Search for the cell housing the specified text and yield its (x, y) center coordinate. 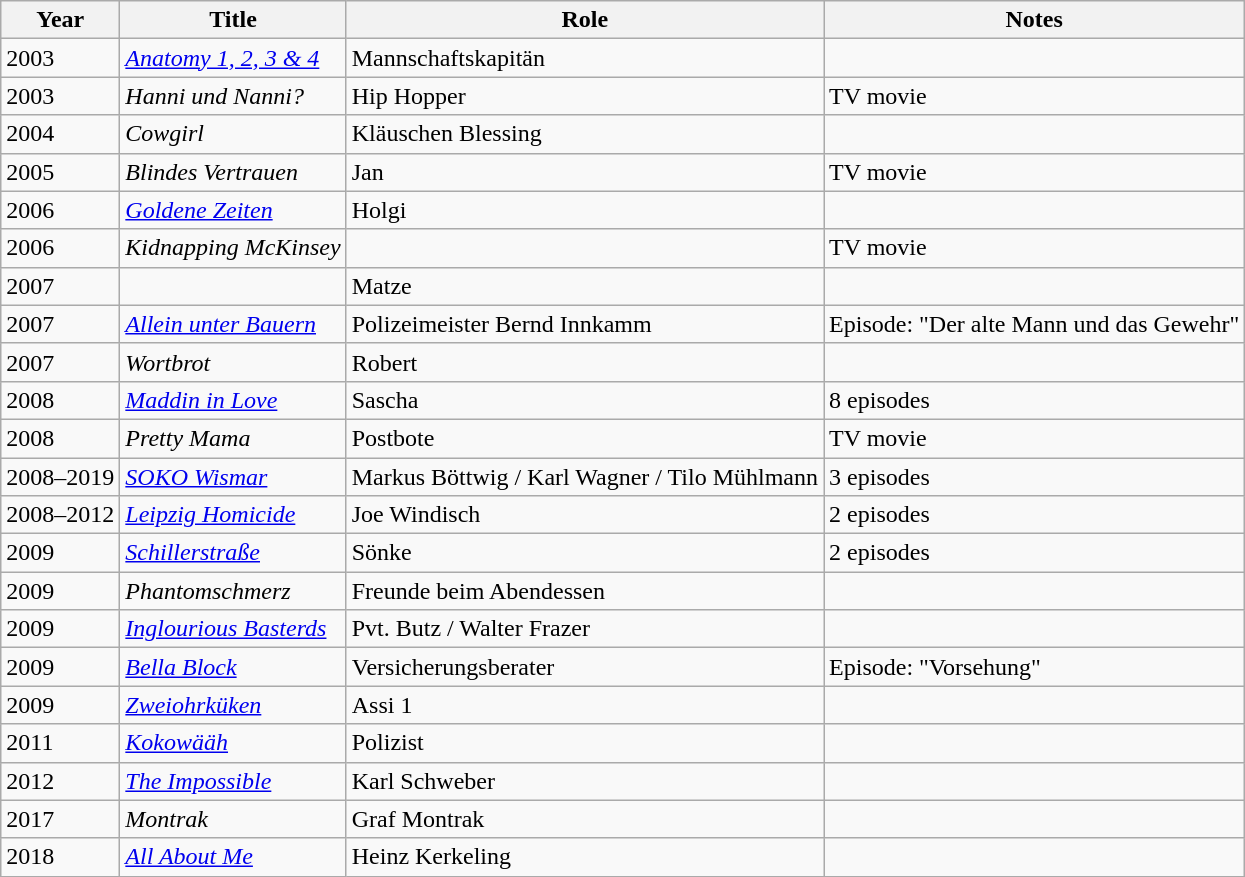
Goldene Zeiten (233, 210)
Hanni und Nanni? (233, 96)
Kokowääh (233, 743)
Graf Montrak (584, 819)
Assi 1 (584, 705)
Markus Böttwig / Karl Wagner / Tilo Mühlmann (584, 477)
Inglourious Basterds (233, 629)
Leipzig Homicide (233, 515)
Maddin in Love (233, 400)
Polizist (584, 743)
Year (60, 20)
Kläuschen Blessing (584, 134)
Anatomy 1, 2, 3 & 4 (233, 58)
Freunde beim Abendessen (584, 591)
Robert (584, 362)
Kidnapping McKinsey (233, 248)
All About Me (233, 857)
Sascha (584, 400)
Blindes Vertrauen (233, 172)
Jan (584, 172)
2004 (60, 134)
Cowgirl (233, 134)
Episode: "Der alte Mann und das Gewehr" (1034, 324)
Holgi (584, 210)
Joe Windisch (584, 515)
8 episodes (1034, 400)
Montrak (233, 819)
2012 (60, 781)
Title (233, 20)
Notes (1034, 20)
Mannschaftskapitän (584, 58)
Episode: "Vorsehung" (1034, 667)
Zweiohrküken (233, 705)
Versicherungsberater (584, 667)
3 episodes (1034, 477)
Hip Hopper (584, 96)
Phantomschmerz (233, 591)
Pvt. Butz / Walter Frazer (584, 629)
Sönke (584, 553)
Schillerstraße (233, 553)
Role (584, 20)
Postbote (584, 438)
The Impossible (233, 781)
Karl Schweber (584, 781)
Pretty Mama (233, 438)
Allein unter Bauern (233, 324)
2011 (60, 743)
Matze (584, 286)
Bella Block (233, 667)
Polizeimeister Bernd Innkamm (584, 324)
2008–2012 (60, 515)
Wortbrot (233, 362)
SOKO Wismar (233, 477)
Heinz Kerkeling (584, 857)
2008–2019 (60, 477)
2018 (60, 857)
2017 (60, 819)
2005 (60, 172)
